Extract the [X, Y] coordinate from the center of the cell holding the provided text.  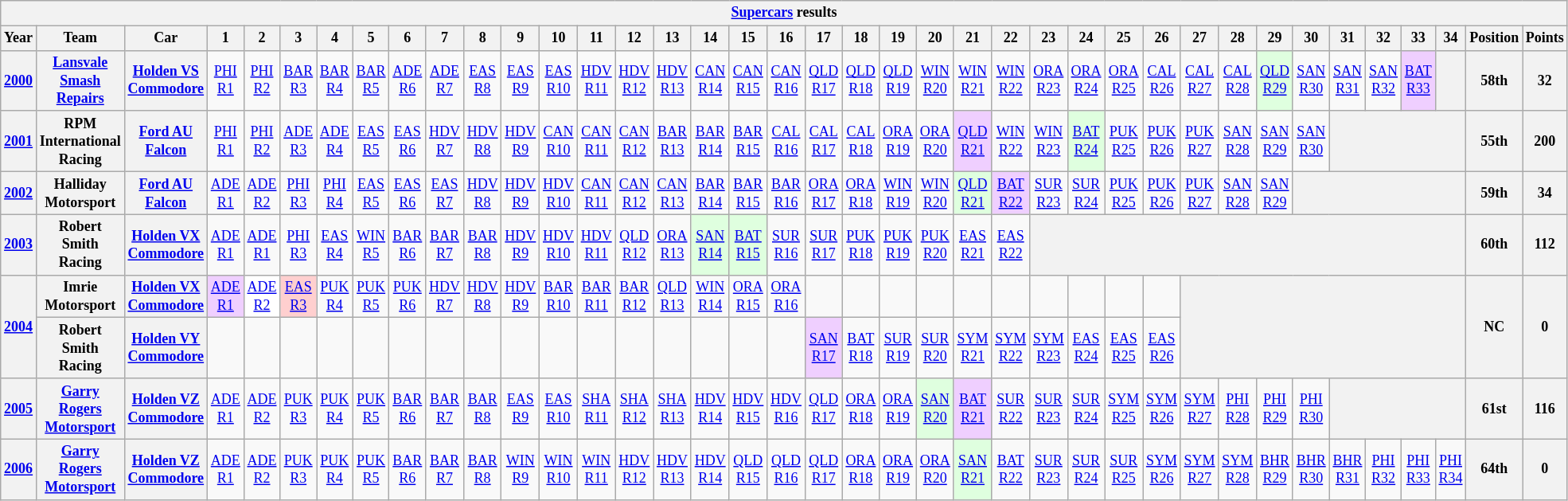
Lansvale Smash Repairs [80, 80]
BATR15 [748, 245]
20 [934, 38]
SHAR11 [596, 409]
BARR12 [634, 296]
13 [673, 38]
SHAR13 [673, 409]
2001 [19, 141]
CALR28 [1238, 80]
2000 [19, 80]
HDVR16 [786, 409]
SYMR25 [1124, 409]
HDVR15 [748, 409]
EASR8 [482, 80]
Holden VS Commodore [166, 80]
2006 [19, 469]
8 [482, 38]
WINR10 [559, 469]
14 [710, 38]
Holden VY Commodore [166, 348]
WINR14 [710, 296]
BHRR29 [1275, 469]
BARR4 [335, 80]
28 [1238, 38]
BARR11 [596, 296]
QLDR29 [1275, 80]
3 [298, 38]
PHIR32 [1383, 469]
16 [786, 38]
5 [371, 38]
27 [1199, 38]
Position [1495, 38]
QLDR15 [748, 469]
ORAR24 [1086, 80]
Year [19, 38]
PHIR28 [1238, 409]
SURR25 [1124, 469]
SURR20 [934, 348]
22 [1011, 38]
25 [1124, 38]
WINR5 [371, 245]
19 [898, 38]
EASR26 [1162, 348]
ADER7 [445, 80]
SANR32 [1383, 80]
CANR15 [748, 80]
CANR10 [559, 141]
QLDR13 [673, 296]
BARR16 [786, 193]
CANR16 [786, 80]
SYMR23 [1048, 348]
30 [1311, 38]
BATR18 [861, 348]
9 [521, 38]
23 [1048, 38]
Imrie Motorsport [80, 296]
ADER3 [298, 141]
PUKR19 [898, 245]
EASR25 [1124, 348]
QLDR19 [898, 80]
Team [80, 38]
PHIR29 [1275, 409]
Halliday Motorsport [80, 193]
PHIR33 [1418, 469]
QLDR12 [634, 245]
CANR13 [673, 193]
SANR31 [1348, 80]
ORAR23 [1048, 80]
18 [861, 38]
1 [225, 38]
PHIR30 [1311, 409]
Supercars results [784, 13]
2002 [19, 193]
WINR21 [973, 80]
PUKR6 [408, 296]
EASR3 [298, 296]
BARR3 [298, 80]
BARR5 [371, 80]
2 [262, 38]
QLDR16 [786, 469]
WINR19 [898, 193]
BARR13 [673, 141]
PHIR4 [335, 193]
ORAR25 [1124, 80]
26 [1162, 38]
WINR9 [521, 469]
112 [1546, 245]
BATR24 [1086, 141]
EASR22 [1011, 245]
SANR21 [973, 469]
ADER4 [335, 141]
SURR17 [823, 245]
CALR27 [1199, 80]
21 [973, 38]
200 [1546, 141]
ORAR16 [786, 296]
SHAR12 [634, 409]
CANR14 [710, 80]
BHRR30 [1311, 469]
55th [1495, 141]
31 [1348, 38]
SANR14 [710, 245]
QLDR18 [861, 80]
11 [596, 38]
58th [1495, 80]
ORAR13 [673, 245]
CALR18 [861, 141]
29 [1275, 38]
2004 [19, 327]
BHRR31 [1348, 469]
4 [335, 38]
WINR23 [1048, 141]
SANR20 [934, 409]
12 [634, 38]
33 [1418, 38]
ADER6 [408, 80]
BARR10 [559, 296]
24 [1086, 38]
SURR19 [898, 348]
SANR17 [823, 348]
PUKR18 [861, 245]
10 [559, 38]
SURR22 [1011, 409]
EASR7 [445, 193]
ORAR15 [748, 296]
116 [1546, 409]
EASR24 [1086, 348]
EASR21 [973, 245]
61st [1495, 409]
CALR16 [786, 141]
7 [445, 38]
PHIR34 [1450, 469]
NC [1495, 327]
SYMR22 [1011, 348]
CALR17 [823, 141]
2005 [19, 409]
60th [1495, 245]
15 [748, 38]
6 [408, 38]
Points [1546, 38]
64th [1495, 469]
BATR21 [973, 409]
ORAR17 [823, 193]
SYMR21 [973, 348]
SYMR28 [1238, 469]
RPM International Racing [80, 141]
Car [166, 38]
17 [823, 38]
59th [1495, 193]
PUKR20 [934, 245]
BATR33 [1418, 80]
SURR16 [786, 245]
CALR26 [1162, 80]
2003 [19, 245]
WINR11 [596, 469]
EASR4 [335, 245]
